Scan for the cell matching the given text and deliver its (x, y) coordinate at center. 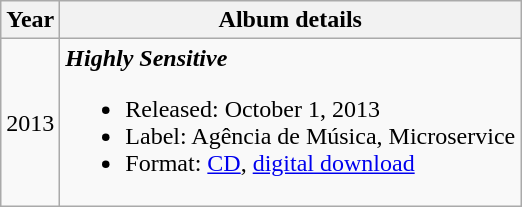
Year (30, 20)
Highly SensitiveReleased: October 1, 2013Label: Agência de Música, MicroserviceFormat: CD, digital download (290, 122)
Album details (290, 20)
2013 (30, 122)
